Output the (X, Y) coordinate of the center of the cell containing the given text.  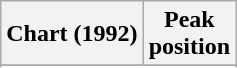
Chart (1992) (72, 34)
Peakposition (189, 34)
